Return [X, Y] of the center of cell containing provided text 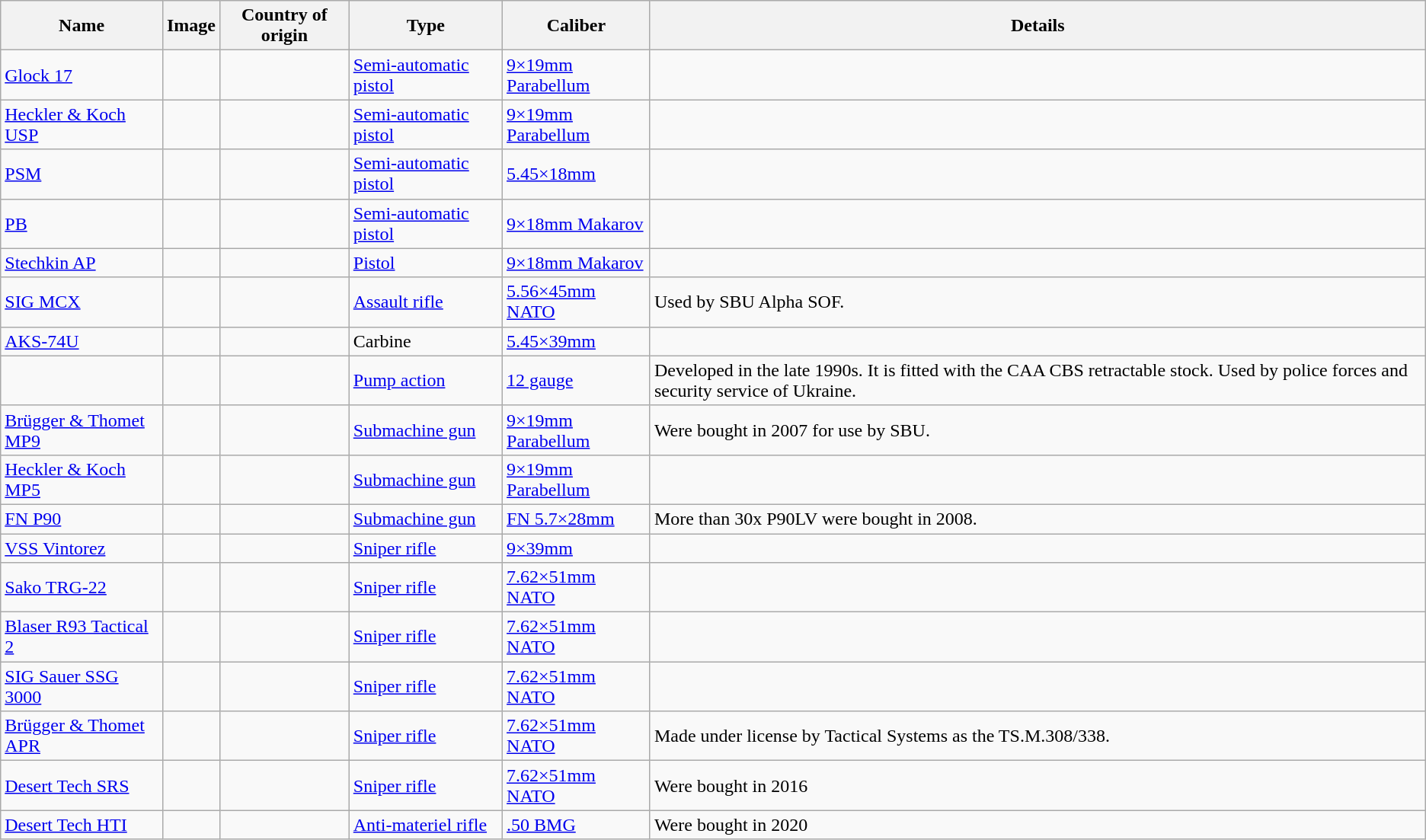
SIG MCX [82, 302]
PB [82, 224]
Made under license by Tactical Systems as the TS.M.308/338. [1038, 736]
FN 5.7×28mm [577, 519]
VSS Vintorez [82, 548]
SIG Sauer SSG 3000 [82, 687]
Were bought in 2007 for use by SBU. [1038, 430]
Caliber [577, 26]
Carbine [425, 341]
Desert Tech SRS [82, 786]
5.45×18mm [577, 174]
Developed in the late 1990s. It is fitted with the CAA CBS retractable stock. Used by police forces and security service of Ukraine. [1038, 381]
Heckler & Koch MP5 [82, 480]
Stechkin AP [82, 263]
FN P90 [82, 519]
Type [425, 26]
Country of origin [284, 26]
Assault rifle [425, 302]
Blaser R93 Tactical 2 [82, 637]
Used by SBU Alpha SOF. [1038, 302]
5.56×45mm NATO [577, 302]
Sako TRG-22 [82, 588]
Were bought in 2016 [1038, 786]
Heckler & Koch USP [82, 125]
Brügger & Thomet APR [82, 736]
Glock 17 [82, 75]
Name [82, 26]
Anti-materiel rifle [425, 825]
5.45×39mm [577, 341]
Pistol [425, 263]
Pump action [425, 381]
Desert Tech HTI [82, 825]
9×39mm [577, 548]
AKS-74U [82, 341]
Were bought in 2020 [1038, 825]
More than 30x P90LV were bought in 2008. [1038, 519]
Details [1038, 26]
12 gauge [577, 381]
Image [190, 26]
PSM [82, 174]
.50 BMG [577, 825]
Brügger & Thomet MP9 [82, 430]
